Provide the [x, y] coordinate of the cell's center where the given text is located.  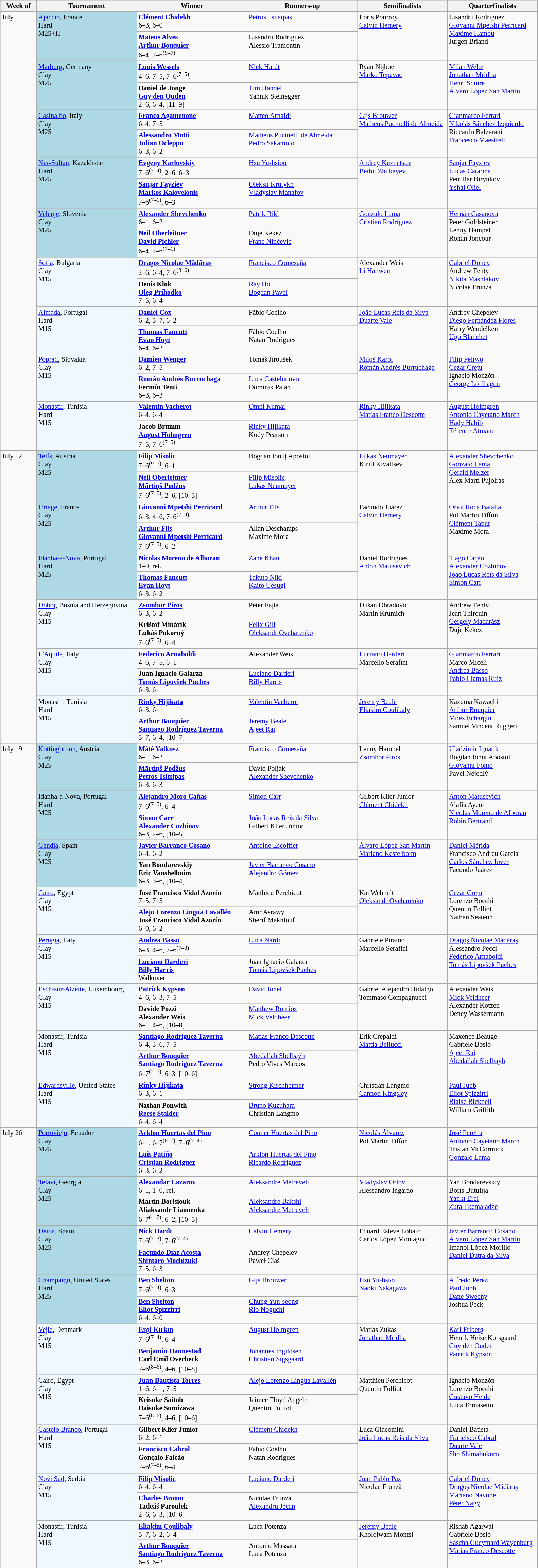
July 26 [18, 1347]
Jaimee Floyd Angele Quentin Folliot [302, 1409]
Quarterfinalists [493, 6]
August Holmgren [302, 1335]
Sanjar Fayziev Lucas Catarina Petr Bar Biryukov Yshai Oliel [493, 183]
Amr Asrawy Sherif Makhlouf [302, 920]
Matthew Romios Mick Veldheer [302, 1017]
Yan Bondarevskiy Eric Vanshelboim 6–3, 3–6, [10–4] [192, 873]
Andrew Fenty Jean Thirouin Gergely Madarász Duje Kekez [493, 624]
Alejo Lorenzo Lingua Lavallén José Francisco Vidal Azorín 6–0, 6–2 [192, 920]
Matthieu Perchicot [302, 897]
Luciano Darderi [302, 1483]
João Lucas Reis da Silva Gilbert Klier Júnior [302, 826]
Alexander Shevchenko 6–1, 6–2 [192, 218]
Daniel de Jonge Guy den Ouden 2–6, 6–4, [11–9] [192, 96]
Nur-Sultan, Kazakhstan Hard M25 [87, 183]
Lenny Hampel Zsombor Piros [402, 767]
Ben Shelton 7–6(7–4), 6–3 [192, 1285]
Miloš Karol Román Andrés Burruchaga [402, 377]
Louis Wessels 4–6, 7–5, 7–6(7–5), [192, 71]
Loris Pourroy Calvin Hemery [402, 36]
Javier Barranco Cosano Alejandro Gómez [302, 873]
Keisuke Saitoh Daisuke Sumizawa 7–6(8–6), 4–6, [10–6] [192, 1409]
August Holmgren Antonio Cayetano March Hady Habib Térence Atmane [493, 425]
Daniel Batista Francisco Cabral Duarte Vale Sho Shimabukuro [493, 1449]
Nick Hardt 7–6(7–3), 7–6(7–4) [192, 1236]
Runners-up [302, 6]
Dénia, Spain Clay M25 [87, 1250]
Andrey Kuznetsov Beibit Zhukayev [402, 183]
Martin Borisiouk Aliaksandr Liaonenka 6–7(4–7), 6–2, [10–5] [192, 1211]
Uladzimir Ignatik Bogdan Ionuț Apostol Giovanni Fonio Pavel Nejedlý [493, 767]
Lisandru Rodriguez Giovanni Mpetshi Perricard Maxime Hamou Jurgen Briand [493, 36]
Oleksii Krutykh Vladyslav Manafov [302, 193]
Javier Barranco Cosano Álvaro López San Martín Imanol López Morillo Daniel Dutra da Silva [493, 1250]
Poprad, Slovakia Clay M15 [87, 377]
Telfs, Austria Clay M25 [87, 476]
Santiago Rodríguez Taverna 6–4, 3–6, 7–5 [192, 1041]
Damien Wenger 6–2, 7–5 [192, 364]
Uriage, France Clay M25 [87, 527]
Patrik Rikl [302, 218]
Dragoș Nicolae Mădăraș 2–6, 6–4, 7–6(8–6) [192, 268]
Alejo Lorenzo Lingua Lavallén [302, 1385]
Omni Kumar [302, 411]
Gijs Brouwer [302, 1285]
Hsu Yu-hsiou Naoki Nakagawa [402, 1299]
Perugia, Italy Clay M15 [87, 959]
Edwardsville, United States Hard M15 [87, 1104]
Kazuma Kawachi Arthur Bouquier Moez Echargui Samuel Vincent Ruggeri [493, 720]
Simon Carr Alexander Cozbinov 6–3, 2–6, [10–5] [192, 826]
Andrea Basso 6–3, 4–6, 7–6(7–3) [192, 945]
Paul Jubb Eliot Spizzirri Blaise Bicknell William Griffith [493, 1104]
Jeremy Beale Khololwam Montsi [402, 1544]
Valentin Vacherot 6–4, 6–4 [192, 411]
Alexandar Lazarov 6–1, 1–0, ret. [192, 1186]
Allan Deschamps Maxime Mora [302, 538]
Gijs Brouwer Matheus Pucinelli de Almeida [402, 133]
Luciano Darderi Marcello Serafini [402, 672]
Luciano Darderi Billy Harris Walkover [192, 970]
Hsu Yu-hsiou [302, 168]
Alessandro Motti Julian Ocleppo 6–3, 6–2 [192, 143]
Clément Chidekh [302, 1434]
Arthur Bouquier Santiago Rodríguez Taverna 5–7, 6–4, [10–7] [192, 729]
Conner Huertas del Pino [302, 1138]
Aleksandre Bakshi Aleksandre Metreveli [302, 1211]
Felix Gill Oleksandr Ovcharenko [302, 634]
Sanjar Fayziev Markos Kalovelonis 7–6(7–1), 6–3 [192, 193]
Mateus Alves Arthur Bouquier 6–4, 7–6(9–7) [192, 46]
Bogdan Ionuț Apostol [302, 461]
Rinky Hijikata Matías Franco Descotte [402, 425]
Dragoș Nicolae Mădăraș Alessandro Pecci Federico Arnaboldi Tomás Lipovšek Puches [493, 959]
Jeremy Beale Eliakim Coulibaly [402, 720]
Patrick Kypson 4–6, 6–3, 7–5 [192, 993]
Federico Arnaboldi 4–6, 7–5, 6–1 [192, 658]
Fábio Coelho [302, 316]
Christian Langmo Cannon Kingsley [402, 1104]
July 19 [18, 935]
Luca Potenza [302, 1530]
Maxence Beaugé Gabriele Bosio Ajeet Rai Abedallah Shelbayh [493, 1055]
Tomáš Jiroušek [302, 364]
Jacob Brumm August Holmgren 7–5, 7–6(7–5) [192, 436]
Hernán Casanova Peter Goldsteiner Lenny Hampel Ronan Joncour [493, 232]
Davide Pozzi Alexander Weis 6–1, 4–6, [10–8] [192, 1017]
David Poljak Alexander Shevchenko [302, 777]
Neil Oberleitner David Pichler 6–4, 7–6(7–1) [192, 243]
Juan Ignacio Galarza Tomás Lipovšek Puches [302, 970]
Anton Matusevich Alafia Ayeni Nicolas Moreno de Alboran Robin Bertrand [493, 815]
José Francisco Vidal Azorín 7–5, 7–5 [192, 897]
Péter Fajta [302, 609]
Tim Handel Yannik Steinegger [302, 96]
Bruno Kuzuhara Christian Langmo [302, 1113]
Filip Misolic Lukas Neumayer [302, 487]
Gabriele Piraino Marcello Serafini [402, 959]
Karl Friberg Henrik Heise Korsgaard Guy den Ouden Patrick Kypson [493, 1349]
Lukas Neumayer Kirill Kivattsev [402, 476]
Gonzalo Lama Cristian Rodríguez [402, 232]
Casinalbo, Italy Clay M25 [87, 133]
Álvaro López San Martín Mariano Kestelboim [402, 863]
Luca Nardi [302, 945]
Mārtiņš Podžus Petros Tsitsipas 6–3, 6–3 [192, 777]
Esch-sur-Alzette, Luxembourg Clay M15 [87, 1007]
Marburg, Germany Clay M25 [87, 86]
Petros Tsitsipas [302, 21]
Román Andrés Burruchaga Fermín Tenti 6–3, 6–3 [192, 387]
Arthur Fils Giovanni Mpetshi Perricard 7–6(7–5), 6–2 [192, 538]
Alfredo Perez Paul Jubb Dane Sweeny Joshua Peck [493, 1299]
Novi Sad, Serbia Clay M15 [87, 1496]
Chung Yun-seong Rio Noguchi [302, 1310]
Charles Broom Tadeáš Paroulek 2–6, 6–3, [10–6] [192, 1507]
Lisandru Rodriguez Alessio Tramontin [302, 46]
Alejandro Moro Cañas 7–6(7–5), 6–4 [192, 801]
Juan Pablo Paz Nicolae Frunză [402, 1496]
Daniel Rodrigues Anton Matusevich [402, 576]
Yan Bondarevskiy Boris Butulija Yankı Erel Zura Tkemaladze [493, 1201]
Tiago Cação Alexander Cozbinov João Lucas Reis da Silva Simon Carr [493, 576]
Cezar Crețu Lorenzo Bocchi Quentin Folliot Nathan Seateun [493, 911]
Vladyslav Orlov Alessandro Ingarao [402, 1201]
Nathan Ponwith Reese Stalder 6–4, 6–4 [192, 1113]
July 12 [18, 597]
Portoviejo, Ecuador Clay M25 [87, 1152]
Gilbert Klier Júnior 6–2, 6–1 [192, 1434]
David Ionel [302, 993]
Matías Franco Descotte [302, 1041]
Jeremy Beale Ajeet Rai [302, 729]
Sofia, Bulgaria Clay M15 [87, 282]
Andrey Chepelev Diego Fernández Flores Harry Wendelken Ugo Blanchet [493, 330]
Luciano Darderi Billy Harris [302, 682]
Máté Valkusz 6–1, 6–2 [192, 753]
Ryan Nijboer Marko Tepavac [402, 86]
Vejle, Denmark Clay M15 [87, 1349]
Castelo Branco, Portugal Hard M15 [87, 1449]
Ray Ho Bogdan Pavel [302, 293]
Week of [18, 6]
Juan Ignacio Galarza Tomás Lipovšek Puches 6–3, 6–1 [192, 682]
Arklon Huertas del Pino 6–1, 6–7(0–7), 7–6(7–4) [192, 1138]
L'Aquila, Italy Clay M15 [87, 672]
Andrey Chepelev Paweł Ciaś [302, 1261]
Nicolas Moreno de Alboran 1–0, ret. [192, 562]
Francisco Cabral Gonçalo Falcão 7–6(7–5), 6–4 [192, 1458]
Erik Crepaldi Mattia Bellucci [402, 1055]
Alexander Weis Li Hanwen [402, 282]
Eliakim Coulibaly 5–7, 6–2, 6–4 [192, 1530]
Strong Kirchheimer [302, 1090]
Daniel Mérida Francisco Andreu García Carlos Sánchez Jover Facundo Juárez [493, 863]
Arthur Bouquier Santiago Rodríguez Taverna 6–3, 6–2 [192, 1554]
Filip Misolic 7–6(9–7), 6–1 [192, 461]
Alexander Weis Mick Veldheer Alexander Kotzen Deney Wassermann [493, 1007]
Gabriel Alejandro Hidalgo Tommaso Compagnucci [402, 1007]
Calvin Hemery [302, 1236]
Johannes Ingildsen Christian Sigsgaard [302, 1360]
Doboj, Bosnia and Herzegovina Clay M15 [87, 624]
Ergi Kırkın 7–6(7–4), 6–4 [192, 1335]
Facundo Díaz Acosta Shintaro Mochizuki 7–5, 6–3 [192, 1261]
Gilbert Klier Júnior Clément Chidekh [402, 815]
Luca Castelnuovo Dominik Palán [302, 387]
Arthur Fils [302, 512]
Duje Kekez Frane Ninčević [302, 243]
Winner [192, 6]
Rishab Agarwal Gabriele Bosio Sascha Gueymard Wayenburg Matías Franco Descotte [493, 1544]
João Lucas Reis da Silva Duarte Vale [402, 330]
Thomas Fancutt Evan Hoyt 6–4, 6–2 [192, 340]
Matheus Pucinelli de Almeida Pedro Sakamoto [302, 143]
Ignacio Monzón Lorenzo Bocchi Gustavo Heide Luca Tomasetto [493, 1399]
Luis Patiño Cristian Rodríguez 6–3, 6–2 [192, 1163]
Gianmarco Ferrari Nikolás Sánchez Izquierdo Riccardo Balzerani Francesco Maestrelli [493, 133]
Nicolae Frunză Alexandru Jecan [302, 1507]
Filip Misolic 6–4, 6–4 [192, 1483]
Thomas Fancutt Evan Hoyt 6–3, 6–2 [192, 585]
Nicolás Álvarez Pol Martín Tiffon [402, 1152]
Facundo Juárez Calvin Hemery [402, 527]
Semifinalists [402, 6]
Alexander Shevchenko Gonzalo Lama Gerald Melzer Àlex Martí Pujolràs [493, 476]
Gabriel Donev Andrew Fenty Nikita Mashtakov Nicolae Frunză [493, 282]
Oriol Roca Batalla Pol Martín Tiffon Clément Tabur Maxime Mora [493, 527]
Clément Chidekh 6–3, 6–0 [192, 21]
Giovanni Mpetshi Perricard 6–3, 4–6, 7–6(7–4) [192, 512]
Kai Wehnelt Oleksandr Ovcharenko [402, 911]
Alexander Weis [302, 658]
Antonio Massara Luca Potenza [302, 1554]
Abedallah Shelbayh Pedro Vives Marcos [302, 1065]
Franco Agamenone 6–4, 7–5 [192, 120]
Simon Carr [302, 801]
Javier Barranco Cosano 6–4, 6–2 [192, 849]
Krištof Minárik Lukáš Pokorný 7–6(7–5), 6–4 [192, 634]
Kottingbrunn, Austria Clay M25 [87, 767]
Arklon Huertas del Pino Ricardo Rodríguez [302, 1163]
Dušan Obradović Martin Krumich [402, 624]
Matías Zukas Jonathan Mridha [402, 1349]
Zsombor Piros 6–3, 6–2 [192, 609]
Luca Giacomini João Lucas Reis da Silva [402, 1449]
Denis Klok Oleg Prihodko 7–5, 6–4 [192, 293]
Zane Khan [302, 562]
Gabriel Donev Dragoș Nicolae Mădăraș Mariano Navone Péter Nagy [493, 1496]
Arthur Bouquier Santiago Rodríguez Taverna 6–7(2–7), 6–3, [10–6] [192, 1065]
José Pereira Antonio Cayetano March Tristan McCormick Gonzalo Lama [493, 1152]
Juan Bautista Torres 1–6, 6–1, 7–5 [192, 1385]
Aleksandre Metreveli [302, 1186]
Benjamin Hannestad Carl Emil Overbeck 7–6(8–6), 4–6, [10–8] [192, 1360]
Takuto Niki Kaito Uesugi [302, 585]
Telavi, Georgia Clay M25 [87, 1201]
Matthieu Perchicot Quentin Folliot [402, 1399]
Tournament [87, 6]
Velenje, Slovenia Clay M25 [87, 232]
Gianmarco Ferrari Marco Miceli Andrea Basso Pablo Llamas Ruiz [493, 672]
Neil Oberleitner Mārtiņš Podžus 7–6(7–5), 2–6, [10–5] [192, 487]
Rinky Hijikata Kody Pearson [302, 436]
Ajaccio, France Hard M25+H [87, 36]
Antoine Escoffier [302, 849]
Almada, Portugal Hard M15 [87, 330]
July 5 [18, 231]
Champaign, United States Hard M25 [87, 1299]
Filip Peliwo Cezar Crețu Ignacio Monzón George Loffhagen [493, 377]
Evgeny Karlovskiy 7–6(7–4), 2–6, 6–3 [192, 168]
Ben Shelton Eliot Spizzirri 6–4, 6–0 [192, 1310]
Milan Welte Jonathan Mridha Henri Squire Álvaro López San Martín [493, 86]
Gandia, Spain Clay M25 [87, 863]
Nick Hardt [302, 71]
Valentin Vacherot [302, 706]
Daniel Cox 6–2, 5–7, 6–2 [192, 316]
Matteo Arnaldi [302, 120]
Eduard Esteve Lobato Carlos López Montagud [402, 1250]
